Capture the cell that displays the provided text and extract its (X, Y) central coordinate. 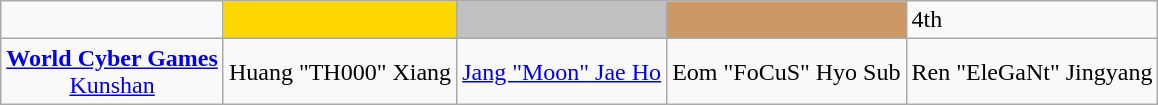
4th (1032, 20)
Jang "Moon" Jae Ho (562, 72)
Huang "TH000" Xiang (340, 72)
World Cyber Games Kunshan (112, 72)
Eom "FoCuS" Hyo Sub (786, 72)
Ren "EleGaNt" Jingyang (1032, 72)
